Scan for the cell matching the given text and deliver its (X, Y) coordinate at center. 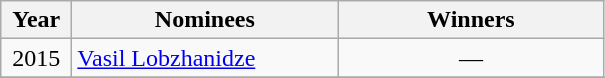
Vasil Lobzhanidze (205, 58)
Year (36, 20)
2015 (36, 58)
— (471, 58)
Winners (471, 20)
Nominees (205, 20)
